Detect which cell encompasses the target text, then output its [x, y] center coordinate. 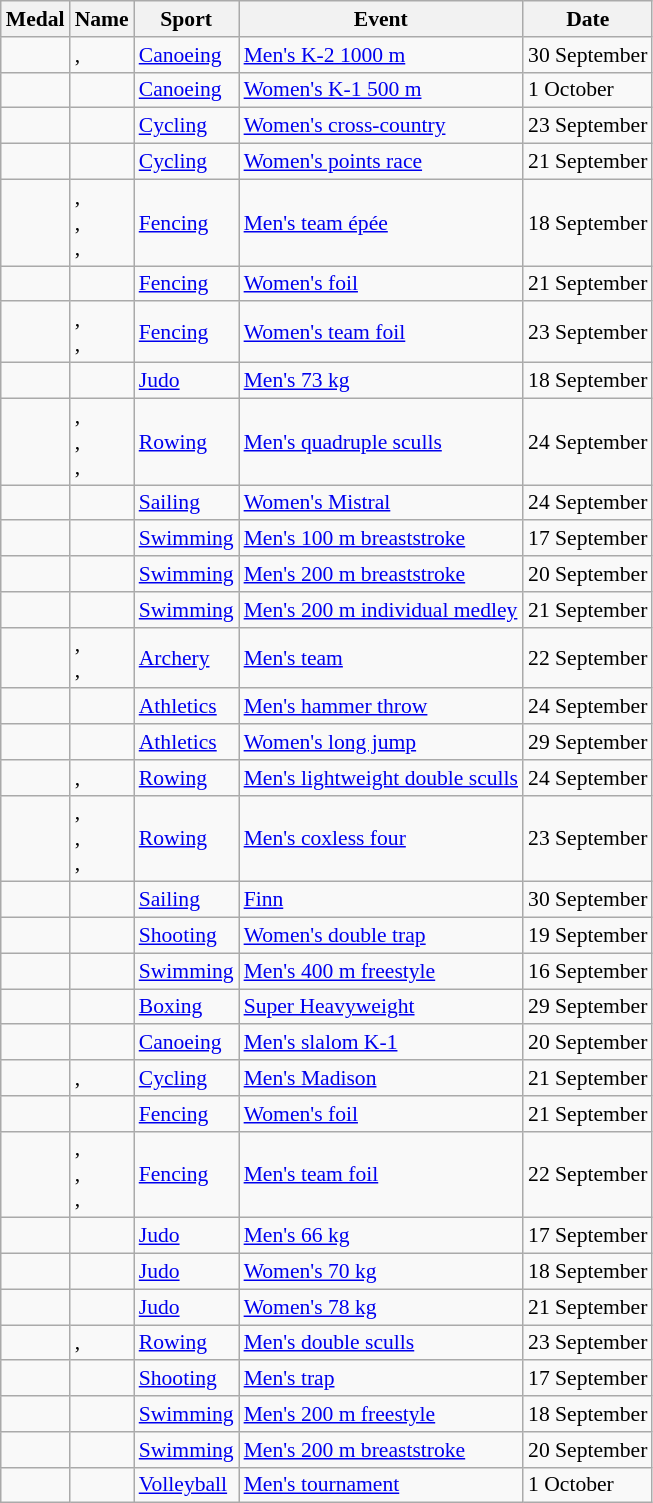
Men's lightweight double sculls [381, 778]
Men's 100 m breaststroke [381, 539]
Women's team foil [381, 332]
Men's team [381, 658]
Women's K-1 500 m [381, 90]
Men's 66 kg [381, 1236]
16 September [588, 971]
Boxing [186, 1007]
Name [102, 19]
Men's 200 m freestyle [381, 1414]
Men's team foil [381, 1174]
Women's points race [381, 162]
Women's cross-country [381, 126]
Women's double trap [381, 936]
Men's 400 m freestyle [381, 971]
Sport [186, 19]
Event [381, 19]
Date [588, 19]
Women's Mistral [381, 503]
Women's 70 kg [381, 1272]
Men's trap [381, 1379]
Medal [36, 19]
Men's quadruple sculls [381, 442]
Men's Madison [381, 1078]
Super Heavyweight [381, 1007]
Men's tournament [381, 1485]
Men's team épée [381, 222]
Archery [186, 658]
Men's 200 m individual medley [381, 610]
19 September [588, 936]
Men's double sculls [381, 1343]
Men's hammer throw [381, 707]
Men's coxless four [381, 838]
Women's 78 kg [381, 1307]
Finn [381, 900]
Men's K-2 1000 m [381, 55]
Women's long jump [381, 742]
Volleyball [186, 1485]
Men's slalom K-1 [381, 1043]
Men's 73 kg [381, 381]
